Provide the [X, Y] coordinate of the cell's center where the given text is located.  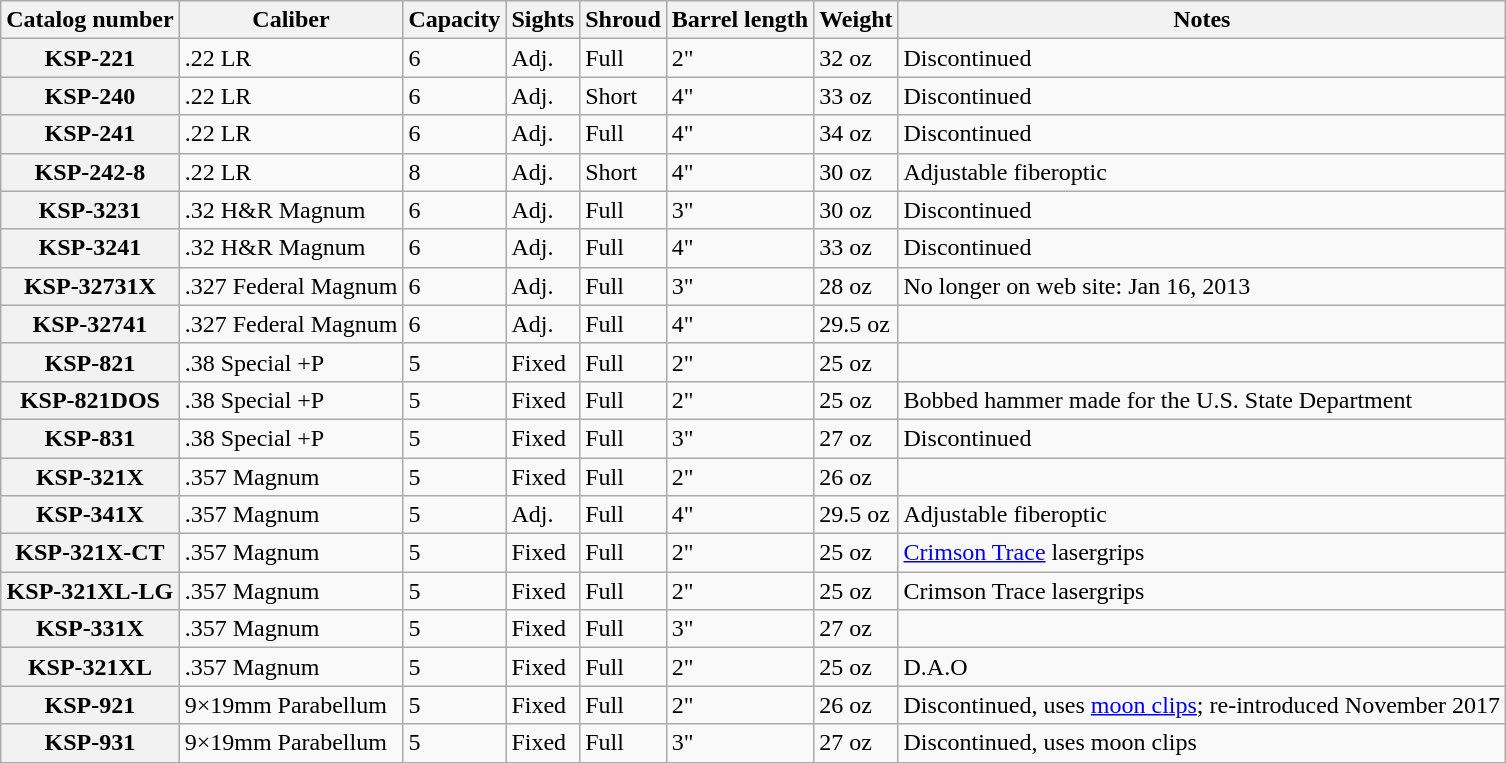
32 oz [856, 58]
34 oz [856, 134]
KSP-821 [90, 362]
KSP-321X [90, 477]
KSP-921 [90, 705]
8 [454, 172]
No longer on web site: Jan 16, 2013 [1202, 286]
28 oz [856, 286]
KSP-821DOS [90, 400]
Sights [543, 20]
KSP-240 [90, 96]
KSP-331X [90, 629]
KSP-931 [90, 743]
KSP-831 [90, 438]
KSP-241 [90, 134]
KSP-341X [90, 515]
Shroud [624, 20]
KSP-321XL [90, 667]
KSP-3231 [90, 210]
KSP-32731X [90, 286]
Caliber [291, 20]
KSP-3241 [90, 248]
Discontinued, uses moon clips [1202, 743]
Discontinued, uses moon clips; re-introduced November 2017 [1202, 705]
D.A.O [1202, 667]
Bobbed hammer made for the U.S. State Department [1202, 400]
Weight [856, 20]
Notes [1202, 20]
KSP-321XL-LG [90, 591]
Catalog number [90, 20]
KSP-32741 [90, 324]
Capacity [454, 20]
KSP-221 [90, 58]
Barrel length [740, 20]
KSP-242-8 [90, 172]
KSP-321X-CT [90, 553]
